Determine the (X, Y) coordinate at the center of the cell enclosing the given text.  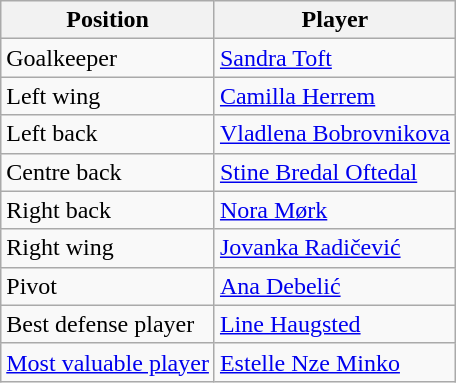
Right back (108, 210)
Best defense player (108, 324)
Left wing (108, 96)
Jovanka Radičević (334, 248)
Camilla Herrem (334, 96)
Sandra Toft (334, 58)
Position (108, 20)
Player (334, 20)
Stine Bredal Oftedal (334, 172)
Goalkeeper (108, 58)
Left back (108, 134)
Most valuable player (108, 362)
Vladlena Bobrovnikova (334, 134)
Pivot (108, 286)
Right wing (108, 248)
Estelle Nze Minko (334, 362)
Ana Debelić (334, 286)
Nora Mørk (334, 210)
Centre back (108, 172)
Line Haugsted (334, 324)
